Determine the (x, y) coordinate at the center of the cell enclosing the given text.  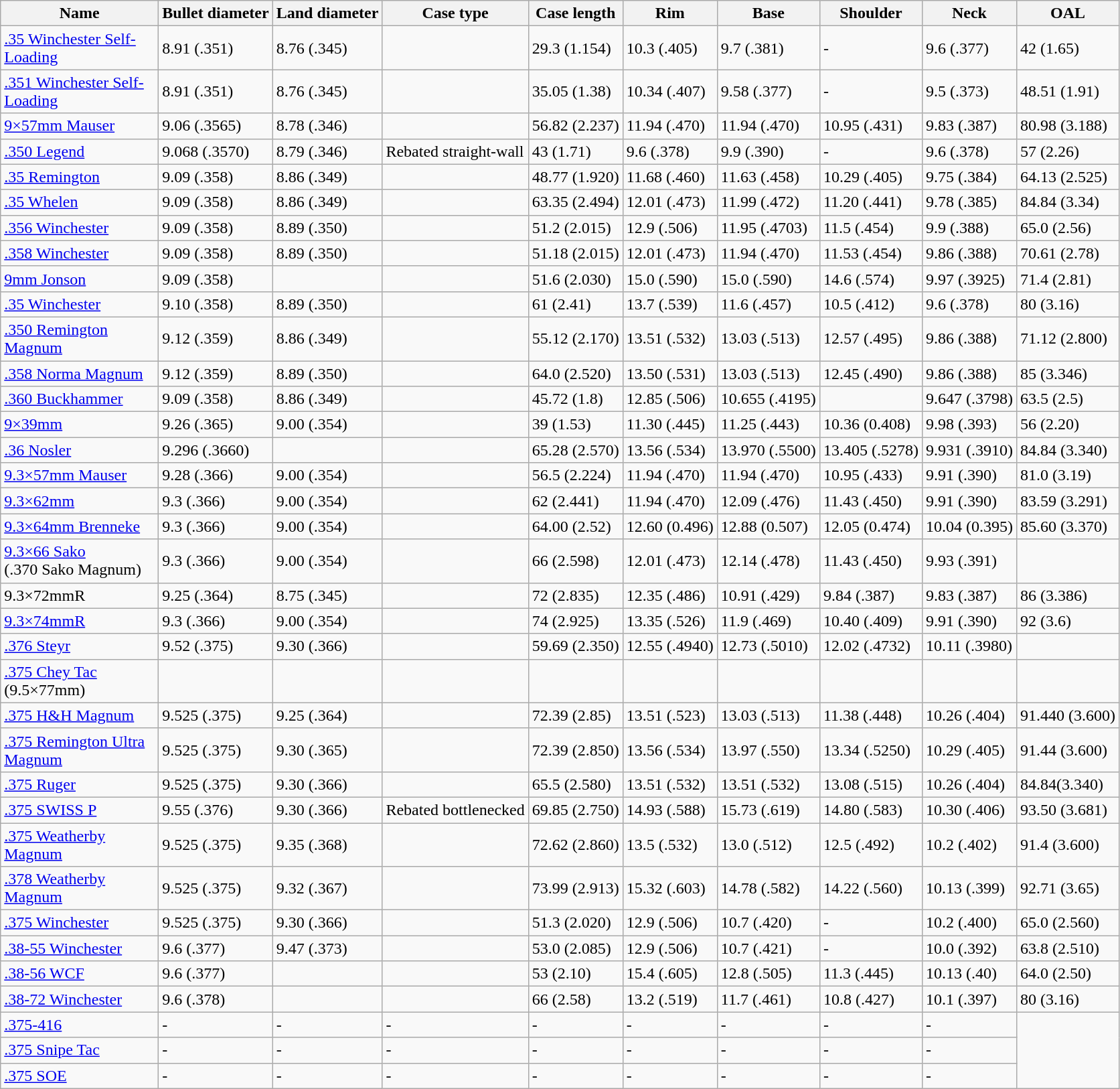
9×39mm (80, 425)
51.2 (2.015) (576, 228)
.358 Norma Magnum (80, 373)
.375 Ruger (80, 784)
12.14 (.478) (769, 561)
10.91 (.429) (769, 595)
51.3 (2.020) (576, 923)
Rebated bottlenecked (455, 810)
.376 Steyr (80, 646)
12.05 (0.474) (870, 526)
55.12 (2.170) (576, 339)
43 (1.71) (576, 151)
9.26 (.365) (216, 425)
13.97 (.550) (769, 750)
9.30 (.365) (327, 750)
12.8 (.505) (769, 974)
10.0 (.392) (969, 948)
9.7 (.381) (769, 48)
.375 Weatherby Magnum (80, 844)
63.35 (2.494) (576, 202)
11.7 (.461) (769, 999)
9.55 (.376) (216, 810)
64.00 (2.52) (576, 526)
9.28 (.366) (216, 476)
.378 Weatherby Magnum (80, 888)
Case type (455, 13)
OAL (1067, 13)
11.38 (.448) (870, 715)
12.73 (.5010) (769, 646)
9.068 (.3570) (216, 151)
.350 Legend (80, 151)
53 (2.10) (576, 974)
13.970 (.5500) (769, 450)
29.3 (1.154) (576, 48)
.35 Winchester Self-Loading (80, 48)
59.69 (2.350) (576, 646)
35.05 (1.38) (576, 91)
9.58 (.377) (769, 91)
14.6 (.574) (870, 279)
11.6 (.457) (769, 304)
72 (2.835) (576, 595)
9.296 (.3660) (216, 450)
.375 Snipe Tac (80, 1050)
9.5 (.373) (969, 91)
56.82 (2.237) (576, 126)
9.3×72mmR (80, 595)
57 (2.26) (1067, 151)
84.84 (3.34) (1067, 202)
42 (1.65) (1067, 48)
11.99 (.472) (769, 202)
10.5 (.412) (870, 304)
13.34 (.5250) (870, 750)
13.08 (.515) (870, 784)
13.5 (.532) (669, 844)
.36 Nosler (80, 450)
12.57 (.495) (870, 339)
.375 Chey Tac (9.5×77mm) (80, 680)
10.30 (.406) (969, 810)
65.28 (2.570) (576, 450)
.38-72 Winchester (80, 999)
9.931 (.3910) (969, 450)
13.50 (.531) (669, 373)
93.50 (3.681) (1067, 810)
10.3 (.405) (669, 48)
10.655 (.4195) (769, 399)
11.68 (.460) (669, 177)
8.78 (.346) (327, 126)
12.55 (.4940) (669, 646)
65.0 (2.560) (1067, 923)
86 (3.386) (1067, 595)
71.4 (2.81) (1067, 279)
66 (2.598) (576, 561)
11.9 (.469) (769, 621)
91.440 (3.600) (1067, 715)
72.62 (2.860) (576, 844)
66 (2.58) (576, 999)
13.35 (.526) (669, 621)
13.0 (.512) (769, 844)
56.5 (2.224) (576, 476)
12.85 (.506) (669, 399)
84.84(3.340) (1067, 784)
12.45 (.490) (870, 373)
11.95 (.4703) (769, 228)
56 (2.20) (1067, 425)
91.4 (3.600) (1067, 844)
15.73 (.619) (769, 810)
9.3×57mm Mauser (80, 476)
51.18 (2.015) (576, 253)
9.32 (.367) (327, 888)
14.78 (.582) (769, 888)
.360 Buckhammer (80, 399)
Neck (969, 13)
11.25 (.443) (769, 425)
8.79 (.346) (327, 151)
12.35 (.486) (669, 595)
10.95 (.431) (870, 126)
10.36 (0.408) (870, 425)
.38-56 WCF (80, 974)
11.53 (.454) (870, 253)
.375 SWISS P (80, 810)
65.5 (2.580) (576, 784)
.356 Winchester (80, 228)
Shoulder (870, 13)
74 (2.925) (576, 621)
9.97 (.3925) (969, 279)
9.3×62mm (80, 501)
11.30 (.445) (669, 425)
9.10 (.358) (216, 304)
9mm Jonson (80, 279)
71.12 (2.800) (1067, 339)
15.4 (.605) (669, 974)
70.61 (2.78) (1067, 253)
13.2 (.519) (669, 999)
9.84 (.387) (870, 595)
39 (1.53) (576, 425)
Bullet diameter (216, 13)
.375 H&H Magnum (80, 715)
11.20 (.441) (870, 202)
8.75 (.345) (327, 595)
13.405 (.5278) (870, 450)
14.80 (.583) (870, 810)
.375-416 (80, 1025)
9.647 (.3798) (969, 399)
81.0 (3.19) (1067, 476)
.375 Winchester (80, 923)
61 (2.41) (576, 304)
63.5 (2.5) (1067, 399)
Base (769, 13)
10.2 (.400) (969, 923)
Land diameter (327, 13)
64.0 (2.50) (1067, 974)
64.13 (2.525) (1067, 177)
.38-55 Winchester (80, 948)
13.51 (.523) (669, 715)
64.0 (2.520) (576, 373)
72.39 (2.850) (576, 750)
85.60 (3.370) (1067, 526)
11.63 (.458) (769, 177)
.358 Winchester (80, 253)
9.06 (.3565) (216, 126)
.351 Winchester Self-Loading (80, 91)
84.84 (3.340) (1067, 450)
9.98 (.393) (969, 425)
62 (2.441) (576, 501)
12.5 (.492) (870, 844)
45.72 (1.8) (576, 399)
9.47 (.373) (327, 948)
13.7 (.539) (669, 304)
91.44 (3.600) (1067, 750)
80.98 (3.188) (1067, 126)
11.3 (.445) (870, 974)
10.7 (.421) (769, 948)
65.0 (2.56) (1067, 228)
10.40 (.409) (870, 621)
48.51 (1.91) (1067, 91)
10.34 (.407) (669, 91)
85 (3.346) (1067, 373)
10.7 (.420) (769, 923)
92 (3.6) (1067, 621)
72.39 (2.85) (576, 715)
92.71 (3.65) (1067, 888)
.35 Winchester (80, 304)
Rim (669, 13)
9.3×74mmR (80, 621)
9.9 (.388) (969, 228)
10.95 (.433) (870, 476)
73.99 (2.913) (576, 888)
12.60 (0.496) (669, 526)
14.22 (.560) (870, 888)
9.3×66 Sako(.370 Sako Magnum) (80, 561)
10.13 (.399) (969, 888)
10.11 (.3980) (969, 646)
Rebated straight-wall (455, 151)
9.9 (.390) (769, 151)
.35 Whelen (80, 202)
11.5 (.454) (870, 228)
53.0 (2.085) (576, 948)
.375 Remington Ultra Magnum (80, 750)
9.93 (.391) (969, 561)
Case length (576, 13)
10.8 (.427) (870, 999)
Name (80, 13)
.350 Remington Magnum (80, 339)
.35 Remington (80, 177)
83.59 (3.291) (1067, 501)
9×57mm Mauser (80, 126)
9.75 (.384) (969, 177)
9.78 (.385) (969, 202)
15.32 (.603) (669, 888)
.375 SOE (80, 1076)
10.1 (.397) (969, 999)
10.2 (.402) (969, 844)
51.6 (2.030) (576, 279)
9.35 (.368) (327, 844)
14.93 (.588) (669, 810)
10.04 (0.395) (969, 526)
10.13 (.40) (969, 974)
63.8 (2.510) (1067, 948)
9.52 (.375) (216, 646)
9.3×64mm Brenneke (80, 526)
12.02 (.4732) (870, 646)
12.88 (0.507) (769, 526)
69.85 (2.750) (576, 810)
48.77 (1.920) (576, 177)
12.09 (.476) (769, 501)
